Search for the cell housing the specified text and yield its [X, Y] center coordinate. 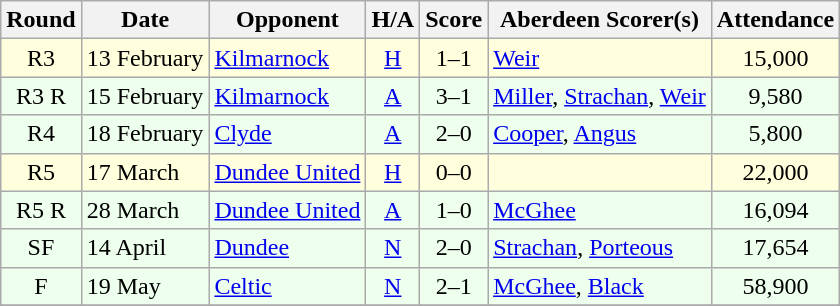
Opponent [288, 20]
Round [41, 20]
Attendance [775, 20]
Miller, Strachan, Weir [600, 96]
0–0 [454, 172]
Weir [600, 58]
9,580 [775, 96]
28 March [145, 210]
17 March [145, 172]
5,800 [775, 134]
Clyde [288, 134]
Score [454, 20]
14 April [145, 248]
Dundee [288, 248]
15,000 [775, 58]
R5 R [41, 210]
16,094 [775, 210]
H/A [393, 20]
18 February [145, 134]
R3 R [41, 96]
1–1 [454, 58]
19 May [145, 286]
17,654 [775, 248]
22,000 [775, 172]
R5 [41, 172]
Aberdeen Scorer(s) [600, 20]
R3 [41, 58]
SF [41, 248]
R4 [41, 134]
Strachan, Porteous [600, 248]
13 February [145, 58]
Cooper, Angus [600, 134]
Celtic [288, 286]
15 February [145, 96]
McGhee [600, 210]
1–0 [454, 210]
F [41, 286]
3–1 [454, 96]
McGhee, Black [600, 286]
2–1 [454, 286]
58,900 [775, 286]
Date [145, 20]
